Search for the cell housing the specified text and yield its (X, Y) center coordinate. 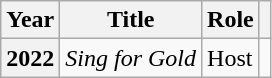
Sing for Gold (131, 58)
Host (231, 58)
2022 (30, 58)
Title (131, 20)
Role (231, 20)
Year (30, 20)
